For the text-containing cell, return its midpoint in (x, y) coordinate format. 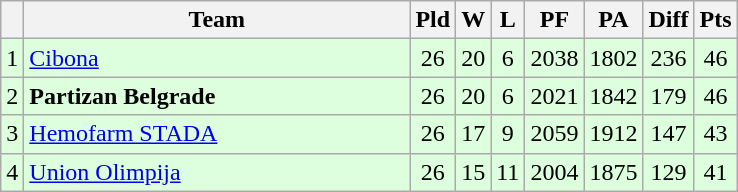
Diff (668, 20)
PF (554, 20)
17 (474, 134)
1875 (614, 172)
W (474, 20)
1912 (614, 134)
236 (668, 58)
Cibona (217, 58)
Pts (716, 20)
Union Olimpija (217, 172)
L (508, 20)
15 (474, 172)
1802 (614, 58)
4 (12, 172)
179 (668, 96)
PA (614, 20)
1842 (614, 96)
41 (716, 172)
43 (716, 134)
3 (12, 134)
11 (508, 172)
147 (668, 134)
Hemofarm STADA (217, 134)
1 (12, 58)
129 (668, 172)
2059 (554, 134)
9 (508, 134)
2038 (554, 58)
Pld (433, 20)
Partizan Belgrade (217, 96)
2004 (554, 172)
2021 (554, 96)
2 (12, 96)
Team (217, 20)
